Identify which cell holds the provided text, then report its [X, Y] central coordinate. 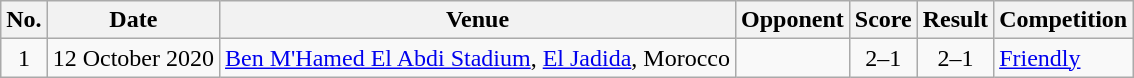
Venue [478, 20]
Competition [1064, 20]
12 October 2020 [133, 58]
Result [955, 20]
Score [883, 20]
Ben M'Hamed El Abdi Stadium, El Jadida, Morocco [478, 58]
1 [24, 58]
Date [133, 20]
No. [24, 20]
Friendly [1064, 58]
Opponent [793, 20]
